Extract the [X, Y] coordinate from the center of the cell holding the provided text.  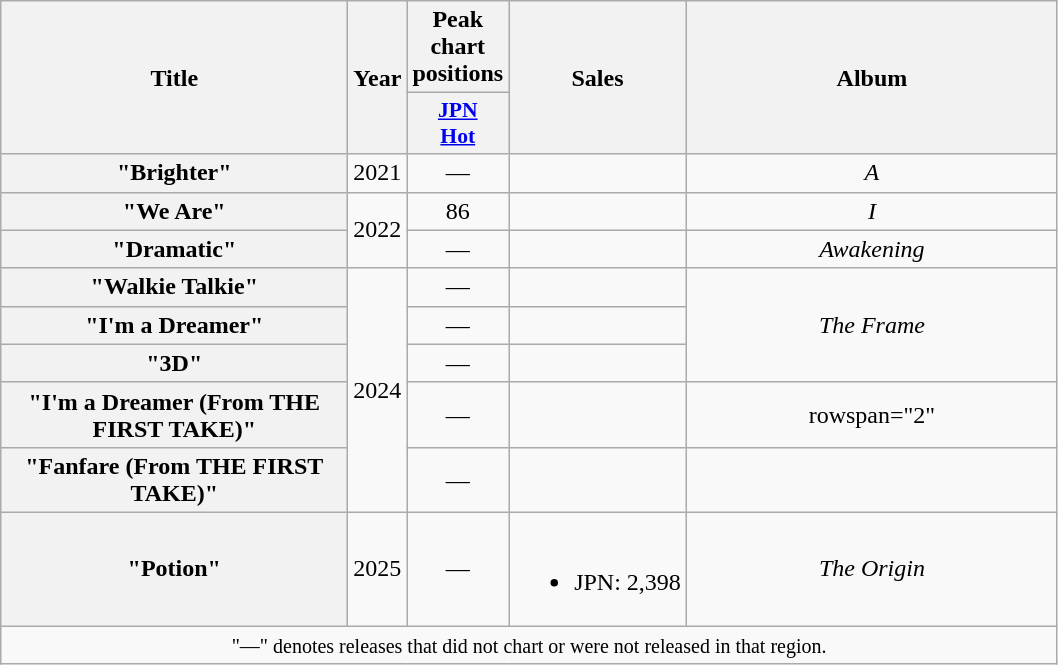
JPN: 2,398 [598, 568]
"3D" [174, 363]
"—" denotes releases that did not chart or were not released in that region. [530, 645]
86 [458, 211]
The Frame [872, 325]
Awakening [872, 249]
"Potion" [174, 568]
Year [378, 78]
JPNHot [458, 124]
I [872, 211]
"I'm a Dreamer (From THE FIRST TAKE)" [174, 414]
Peak chart positions [458, 47]
Sales [598, 78]
A [872, 173]
"I'm a Dreamer" [174, 325]
"Walkie Talkie" [174, 287]
rowspan="2" [872, 414]
2025 [378, 568]
2021 [378, 173]
2022 [378, 230]
"We Are" [174, 211]
Album [872, 78]
Title [174, 78]
"Dramatic" [174, 249]
2024 [378, 390]
"Brighter" [174, 173]
The Origin [872, 568]
"Fanfare (From THE FIRST TAKE)" [174, 480]
